Provide the [X, Y] coordinate of the cell's center where the given text is located.  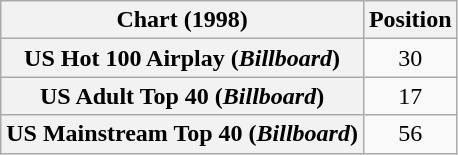
56 [410, 134]
Chart (1998) [182, 20]
Position [410, 20]
17 [410, 96]
30 [410, 58]
US Mainstream Top 40 (Billboard) [182, 134]
US Hot 100 Airplay (Billboard) [182, 58]
US Adult Top 40 (Billboard) [182, 96]
